Scan for the cell matching the given text and deliver its (x, y) coordinate at center. 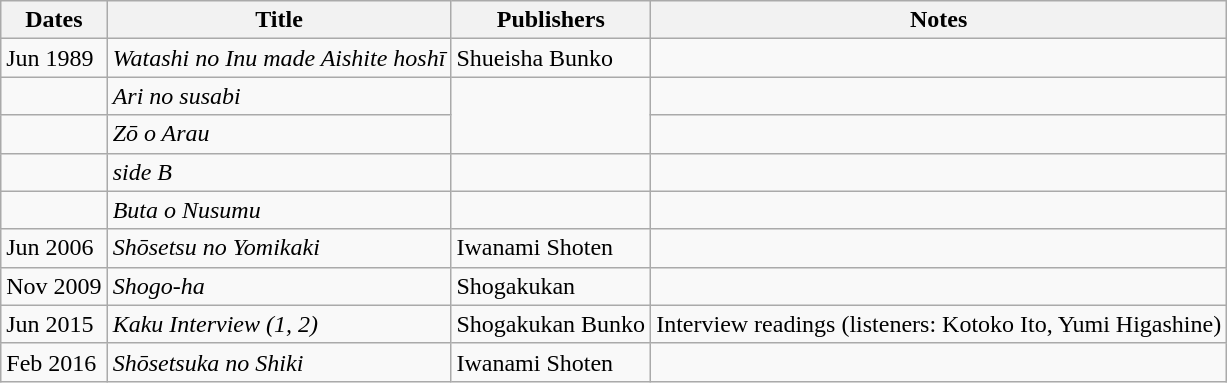
Jun 1989 (54, 58)
Shogakukan Bunko (551, 324)
Publishers (551, 20)
Buta o Nusumu (279, 210)
Nov 2009 (54, 286)
Shōsetsu no Yomikaki (279, 248)
Shueisha Bunko (551, 58)
Feb 2016 (54, 362)
Shōsetsuka no Shiki (279, 362)
side B (279, 172)
Interview readings (listeners: Kotoko Ito, Yumi Higashine) (939, 324)
Notes (939, 20)
Jun 2006 (54, 248)
Kaku Interview (1, 2) (279, 324)
Shogo-ha (279, 286)
Watashi no Inu made Aishite hoshī (279, 58)
Shogakukan (551, 286)
Title (279, 20)
Zō o Arau (279, 134)
Jun 2015 (54, 324)
Ari no susabi (279, 96)
Dates (54, 20)
